Find where the given text appears and provide that cell's center as [X, Y] coordinate. 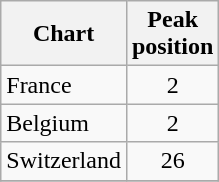
Switzerland [64, 161]
Peakposition [172, 34]
26 [172, 161]
France [64, 85]
Belgium [64, 123]
Chart [64, 34]
